Pinpoint the cell where the given text exists, returning its (X, Y) midpoint coordinate. 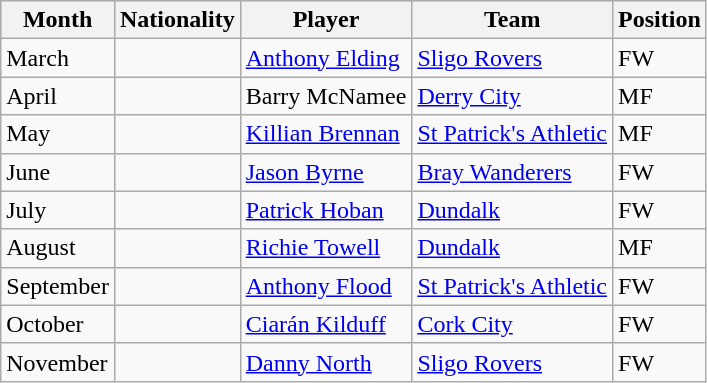
April (58, 96)
November (58, 362)
Nationality (177, 20)
Anthony Elding (326, 58)
Danny North (326, 362)
Team (512, 20)
Ciarán Kilduff (326, 324)
Barry McNamee (326, 96)
May (58, 134)
Derry City (512, 96)
Richie Towell (326, 248)
October (58, 324)
Anthony Flood (326, 286)
August (58, 248)
Patrick Hoban (326, 210)
Bray Wanderers (512, 172)
June (58, 172)
Month (58, 20)
March (58, 58)
July (58, 210)
Position (660, 20)
Player (326, 20)
Killian Brennan (326, 134)
Cork City (512, 324)
September (58, 286)
Jason Byrne (326, 172)
